Extract the (X, Y) coordinate from the center of the cell holding the provided text.  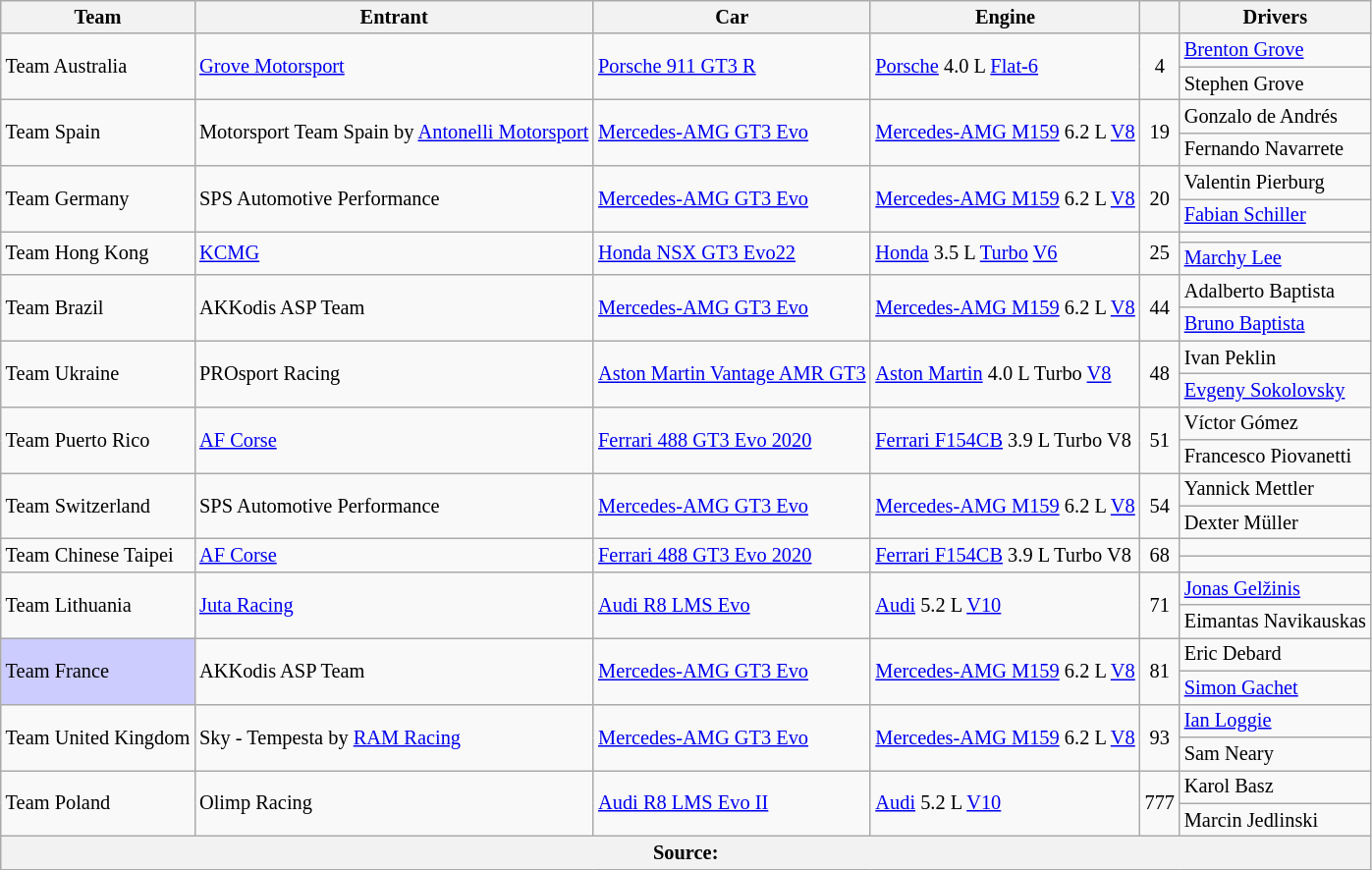
Sam Neary (1275, 753)
Olimp Racing (394, 803)
Stephen Grove (1275, 83)
25 (1160, 253)
4 (1160, 67)
Grove Motorsport (394, 67)
51 (1160, 440)
Jonas Gelžinis (1275, 588)
Simon Gachet (1275, 687)
68 (1160, 555)
81 (1160, 670)
Team Puerto Rico (98, 440)
Audi R8 LMS Evo II (732, 803)
Juta Racing (394, 605)
54 (1160, 505)
Bruno Baptista (1275, 324)
Adalberto Baptista (1275, 291)
Team Chinese Taipei (98, 555)
Motorsport Team Spain by Antonelli Motorsport (394, 132)
Car (732, 17)
Team Switzerland (98, 505)
Dexter Müller (1275, 522)
Team France (98, 670)
Audi R8 LMS Evo (732, 605)
KCMG (394, 253)
Team Spain (98, 132)
Eric Debard (1275, 654)
Team Hong Kong (98, 253)
Drivers (1275, 17)
Entrant (394, 17)
Yannick Mettler (1275, 489)
Honda 3.5 L Turbo V6 (1005, 253)
777 (1160, 803)
Ian Loggie (1275, 721)
48 (1160, 373)
Team Lithuania (98, 605)
Karol Basz (1275, 787)
PROsport Racing (394, 373)
Team Germany (98, 198)
Team Australia (98, 67)
Ivan Peklin (1275, 357)
19 (1160, 132)
93 (1160, 736)
Team Brazil (98, 306)
Honda NSX GT3 Evo22 (732, 253)
Team (98, 17)
Team United Kingdom (98, 736)
Porsche 911 GT3 R (732, 67)
Team Poland (98, 803)
71 (1160, 605)
Gonzalo de Andrés (1275, 116)
Engine (1005, 17)
Eimantas Navikauskas (1275, 622)
Aston Martin Vantage AMR GT3 (732, 373)
Porsche 4.0 L Flat-6 (1005, 67)
44 (1160, 306)
Source: (686, 852)
Fernando Navarrete (1275, 149)
Brenton Grove (1275, 50)
Aston Martin 4.0 L Turbo V8 (1005, 373)
Francesco Piovanetti (1275, 457)
Fabian Schiller (1275, 215)
Víctor Gómez (1275, 423)
Marcin Jedlinski (1275, 820)
Evgeny Sokolovsky (1275, 390)
Marchy Lee (1275, 258)
Sky - Tempesta by RAM Racing (394, 736)
20 (1160, 198)
Valentin Pierburg (1275, 183)
Team Ukraine (98, 373)
